Identify which cell holds the provided text, then report its [X, Y] central coordinate. 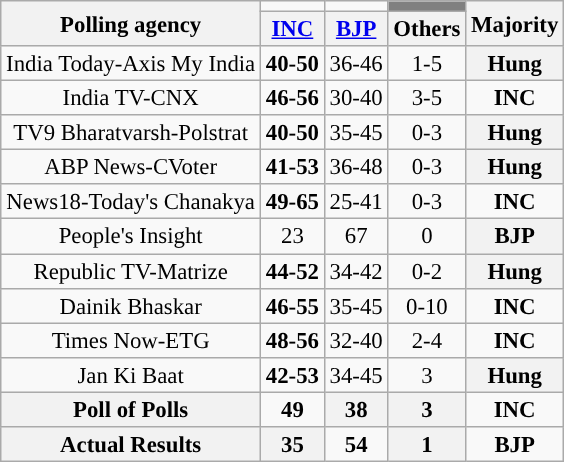
48-56 [293, 340]
35 [293, 444]
30-40 [356, 98]
Polling agency [131, 24]
34-45 [356, 374]
36-46 [356, 64]
38 [356, 410]
Others [427, 30]
41-53 [293, 168]
India Today-Axis My India [131, 64]
2-4 [427, 340]
News18-Today's Chanakya [131, 202]
46-56 [293, 98]
36-48 [356, 168]
Poll of Polls [131, 410]
Dainik Bhaskar [131, 306]
Republic TV-Matrize [131, 272]
India TV-CNX [131, 98]
Actual Results [131, 444]
1 [427, 444]
44-52 [293, 272]
3-5 [427, 98]
0-10 [427, 306]
34-42 [356, 272]
Majority [515, 24]
46-55 [293, 306]
25-41 [356, 202]
1-5 [427, 64]
0-2 [427, 272]
Jan Ki Baat [131, 374]
Times Now-ETG [131, 340]
49-65 [293, 202]
32-40 [356, 340]
TV9 Bharatvarsh-Polstrat [131, 132]
42-53 [293, 374]
23 [293, 236]
67 [356, 236]
0 [427, 236]
People's Insight [131, 236]
49 [293, 410]
54 [356, 444]
ABP News-CVoter [131, 168]
